Find where the given text appears and provide that cell's center as [x, y] coordinate. 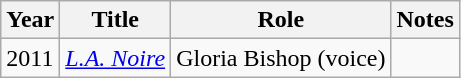
Year [30, 20]
Role [281, 20]
Title [116, 20]
2011 [30, 58]
Gloria Bishop (voice) [281, 58]
L.A. Noire [116, 58]
Notes [425, 20]
